Pinpoint the cell where the given text exists, returning its [x, y] midpoint coordinate. 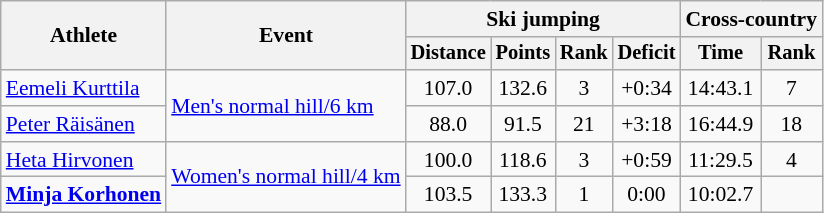
Deficit [647, 54]
Distance [448, 54]
Eemeli Kurttila [84, 88]
88.0 [448, 124]
Athlete [84, 36]
103.5 [448, 195]
Cross-country [751, 19]
Points [523, 54]
21 [584, 124]
Heta Hirvonen [84, 160]
Men's normal hill/6 km [286, 106]
Time [720, 54]
7 [792, 88]
1 [584, 195]
118.6 [523, 160]
+0:59 [647, 160]
100.0 [448, 160]
+3:18 [647, 124]
Event [286, 36]
91.5 [523, 124]
Minja Korhonen [84, 195]
0:00 [647, 195]
+0:34 [647, 88]
16:44.9 [720, 124]
133.3 [523, 195]
107.0 [448, 88]
Women's normal hill/4 km [286, 178]
Ski jumping [544, 19]
10:02.7 [720, 195]
132.6 [523, 88]
Peter Räisänen [84, 124]
4 [792, 160]
18 [792, 124]
11:29.5 [720, 160]
14:43.1 [720, 88]
